Output the [X, Y] coordinate of the center of the cell containing the given text.  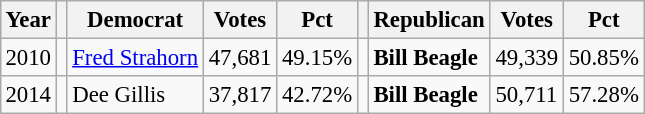
Democrat [136, 20]
42.72% [318, 95]
49.15% [318, 57]
Republican [429, 20]
2014 [28, 95]
57.28% [604, 95]
Fred Strahorn [136, 57]
Dee Gillis [136, 95]
2010 [28, 57]
49,339 [526, 57]
Year [28, 20]
50.85% [604, 57]
50,711 [526, 95]
37,817 [240, 95]
47,681 [240, 57]
